Detect which cell encompasses the target text, then output its (x, y) center coordinate. 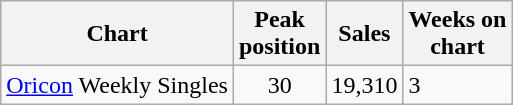
30 (279, 85)
Peakposition (279, 34)
Oricon Weekly Singles (118, 85)
Sales (364, 34)
Chart (118, 34)
3 (458, 85)
19,310 (364, 85)
Weeks onchart (458, 34)
